Output the (X, Y) coordinate of the center of the cell containing the given text.  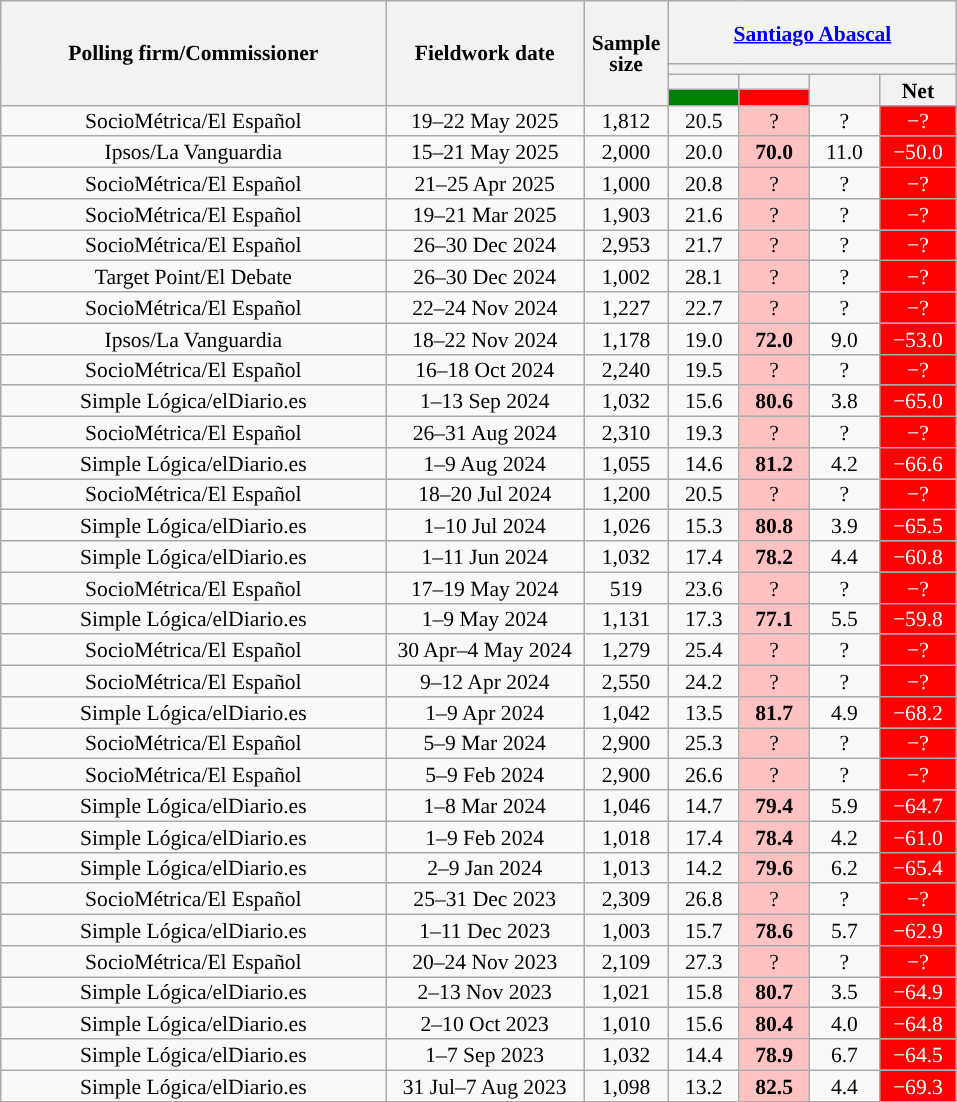
82.5 (774, 1086)
1,013 (626, 868)
3.9 (844, 526)
1,021 (626, 992)
79.4 (774, 806)
−59.8 (918, 618)
78.4 (774, 836)
15.3 (704, 526)
22.7 (704, 308)
−53.0 (918, 338)
17.3 (704, 618)
27.3 (704, 962)
26.6 (704, 774)
79.6 (774, 868)
2,310 (626, 432)
2,109 (626, 962)
19.5 (704, 370)
2–9 Jan 2024 (485, 868)
6.7 (844, 1054)
519 (626, 588)
1–8 Mar 2024 (485, 806)
−65.4 (918, 868)
2–10 Oct 2023 (485, 1024)
21–25 Apr 2025 (485, 184)
25.4 (704, 650)
26–31 Aug 2024 (485, 432)
9.0 (844, 338)
−64.8 (918, 1024)
1,042 (626, 712)
4.0 (844, 1024)
18–20 Jul 2024 (485, 494)
1,279 (626, 650)
−62.9 (918, 930)
2,000 (626, 152)
24.2 (704, 682)
77.1 (774, 618)
80.4 (774, 1024)
−61.0 (918, 836)
9–12 Apr 2024 (485, 682)
5.7 (844, 930)
2,953 (626, 246)
14.2 (704, 868)
22–24 Nov 2024 (485, 308)
72.0 (774, 338)
1–9 May 2024 (485, 618)
1–11 Jun 2024 (485, 556)
2,309 (626, 900)
81.2 (774, 464)
1,046 (626, 806)
1,200 (626, 494)
1–9 Feb 2024 (485, 836)
1–10 Jul 2024 (485, 526)
−60.8 (918, 556)
1,010 (626, 1024)
1,227 (626, 308)
Polling firm/Commissioner (194, 53)
1,131 (626, 618)
13.2 (704, 1086)
5–9 Mar 2024 (485, 744)
19–21 Mar 2025 (485, 214)
Sample size (626, 53)
Net (918, 90)
78.9 (774, 1054)
5.5 (844, 618)
−50.0 (918, 152)
1,003 (626, 930)
1–9 Aug 2024 (485, 464)
20.8 (704, 184)
2–13 Nov 2023 (485, 992)
−64.9 (918, 992)
21.7 (704, 246)
1,903 (626, 214)
25–31 Dec 2023 (485, 900)
28.1 (704, 276)
1–7 Sep 2023 (485, 1054)
80.8 (774, 526)
−69.3 (918, 1086)
81.7 (774, 712)
23.6 (704, 588)
6.2 (844, 868)
4.9 (844, 712)
2,240 (626, 370)
15.7 (704, 930)
−64.5 (918, 1054)
1,178 (626, 338)
Santiago Abascal (813, 32)
18–22 Nov 2024 (485, 338)
5–9 Feb 2024 (485, 774)
−66.6 (918, 464)
14.4 (704, 1054)
78.6 (774, 930)
15.8 (704, 992)
3.5 (844, 992)
2,550 (626, 682)
80.6 (774, 402)
−65.5 (918, 526)
20–24 Nov 2023 (485, 962)
14.6 (704, 464)
Fieldwork date (485, 53)
21.6 (704, 214)
−64.7 (918, 806)
1–11 Dec 2023 (485, 930)
1–9 Apr 2024 (485, 712)
20.0 (704, 152)
1,098 (626, 1086)
25.3 (704, 744)
1,018 (626, 836)
11.0 (844, 152)
78.2 (774, 556)
1,055 (626, 464)
16–18 Oct 2024 (485, 370)
70.0 (774, 152)
19.3 (704, 432)
1,812 (626, 120)
30 Apr–4 May 2024 (485, 650)
1,000 (626, 184)
−68.2 (918, 712)
19–22 May 2025 (485, 120)
3.8 (844, 402)
14.7 (704, 806)
17–19 May 2024 (485, 588)
1,002 (626, 276)
26.8 (704, 900)
13.5 (704, 712)
80.7 (774, 992)
5.9 (844, 806)
1,026 (626, 526)
31 Jul–7 Aug 2023 (485, 1086)
Target Point/El Debate (194, 276)
−65.0 (918, 402)
15–21 May 2025 (485, 152)
19.0 (704, 338)
1–13 Sep 2024 (485, 402)
